From the cell containing the given text, extract its center point as [x, y] coordinate. 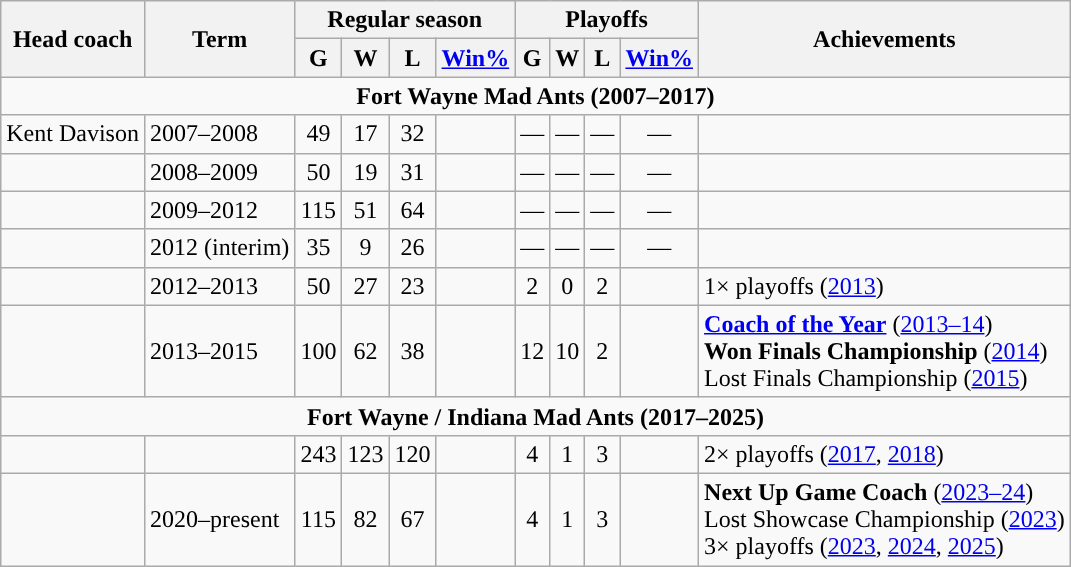
10 [568, 351]
Achievements [885, 39]
32 [412, 134]
9 [366, 248]
2007–2008 [219, 134]
23 [412, 286]
26 [412, 248]
2013–2015 [219, 351]
51 [366, 210]
31 [412, 172]
2× playoffs (2017, 2018) [885, 454]
Coach of the Year (2013–14)Won Finals Championship (2014)Lost Finals Championship (2015) [885, 351]
0 [568, 286]
243 [318, 454]
82 [366, 519]
Next Up Game Coach (2023–24)Lost Showcase Championship (2023)3× playoffs (2023, 2024, 2025) [885, 519]
Term [219, 39]
2008–2009 [219, 172]
49 [318, 134]
67 [412, 519]
Playoffs [607, 20]
62 [366, 351]
12 [532, 351]
17 [366, 134]
Kent Davison [73, 134]
2009–2012 [219, 210]
19 [366, 172]
Regular season [405, 20]
2012 (interim) [219, 248]
123 [366, 454]
38 [412, 351]
64 [412, 210]
120 [412, 454]
2020–present [219, 519]
35 [318, 248]
2012–2013 [219, 286]
Fort Wayne / Indiana Mad Ants (2017–2025) [536, 416]
27 [366, 286]
100 [318, 351]
Head coach [73, 39]
1× playoffs (2013) [885, 286]
Fort Wayne Mad Ants (2007–2017) [536, 96]
